Return the [x, y] coordinate for the center point of the cell that contains the specified text.  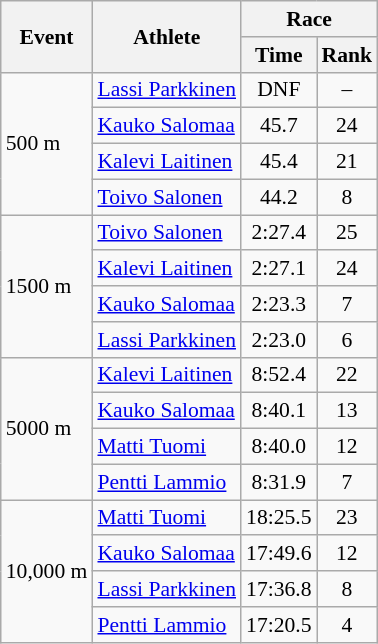
25 [348, 233]
44.2 [278, 197]
Event [47, 36]
13 [348, 411]
Time [278, 55]
2:27.4 [278, 233]
45.4 [278, 162]
Race [309, 19]
23 [348, 518]
Athlete [166, 36]
17:49.6 [278, 554]
17:36.8 [278, 589]
21 [348, 162]
2:23.3 [278, 304]
8:40.1 [278, 411]
22 [348, 375]
8:52.4 [278, 375]
500 m [47, 143]
– [348, 90]
4 [348, 625]
17:20.5 [278, 625]
8:40.0 [278, 447]
2:23.0 [278, 340]
DNF [278, 90]
18:25.5 [278, 518]
1500 m [47, 286]
10,000 m [47, 571]
45.7 [278, 126]
5000 m [47, 428]
6 [348, 340]
2:27.1 [278, 269]
Rank [348, 55]
8:31.9 [278, 482]
